Determine the [X, Y] coordinate at the center of the cell enclosing the given text.  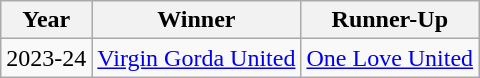
Winner [196, 20]
Runner-Up [390, 20]
Year [46, 20]
Virgin Gorda United [196, 58]
2023-24 [46, 58]
One Love United [390, 58]
